Return (X, Y) of the center of cell containing provided text 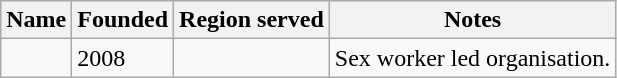
2008 (123, 58)
Region served (252, 20)
Founded (123, 20)
Notes (472, 20)
Name (36, 20)
Sex worker led organisation. (472, 58)
